Output the [X, Y] coordinate of the center of the cell containing the given text.  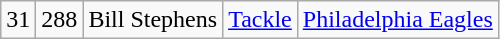
31 [18, 20]
288 [60, 20]
Tackle [260, 20]
Philadelphia Eagles [398, 20]
Bill Stephens [153, 20]
